Scan for the cell matching the given text and deliver its [X, Y] coordinate at center. 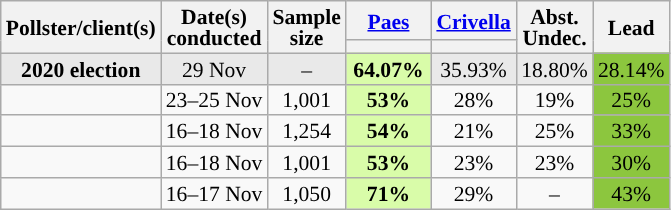
28.14% [632, 68]
2020 election [81, 68]
23–25 Nov [214, 100]
29% [474, 194]
Lead [632, 27]
43% [632, 194]
18.80% [554, 68]
21% [474, 132]
16–17 Nov [214, 194]
35.93% [474, 68]
Date(s)conducted [214, 27]
Abst.Undec. [554, 27]
28% [474, 100]
30% [632, 162]
71% [388, 194]
Paes [388, 20]
Samplesize [306, 27]
1,050 [306, 194]
33% [632, 132]
64.07% [388, 68]
Crivella [474, 20]
54% [388, 132]
29 Nov [214, 68]
19% [554, 100]
1,254 [306, 132]
Pollster/client(s) [81, 27]
